Search for the cell housing the specified text and yield its [x, y] center coordinate. 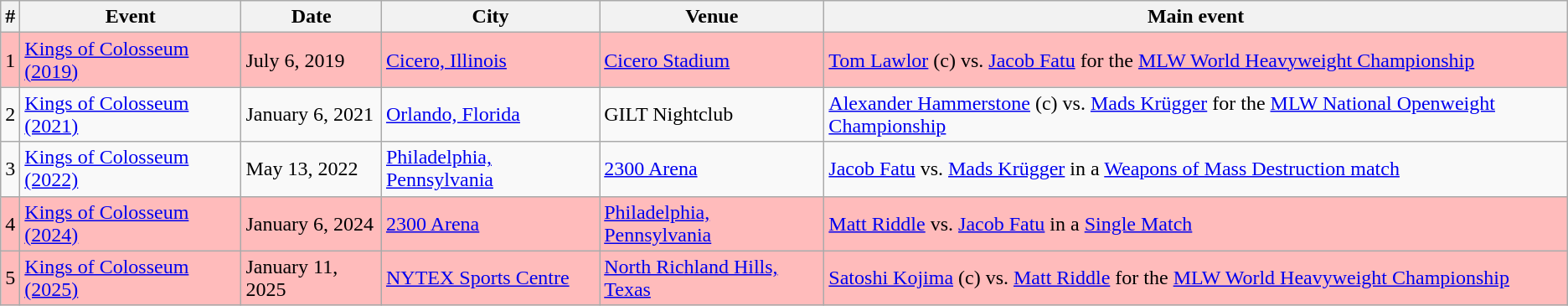
January 6, 2024 [312, 223]
Jacob Fatu vs. Mads Krügger in a Weapons of Mass Destruction match [1196, 169]
North Richland Hills, Texas [712, 278]
2 [10, 114]
NYTEX Sports Centre [490, 278]
Tom Lawlor (c) vs. Jacob Fatu for the MLW World Heavyweight Championship [1196, 60]
Satoshi Kojima (c) vs. Matt Riddle for the MLW World Heavyweight Championship [1196, 278]
Kings of Colosseum (2022) [131, 169]
GILT Nightclub [712, 114]
Cicero, Illinois [490, 60]
Kings of Colosseum (2021) [131, 114]
Matt Riddle vs. Jacob Fatu in a Single Match [1196, 223]
# [10, 17]
Alexander Hammerstone (c) vs. Mads Krügger for the MLW National Openweight Championship [1196, 114]
4 [10, 223]
May 13, 2022 [312, 169]
Kings of Colosseum (2025) [131, 278]
Kings of Colosseum (2019) [131, 60]
Venue [712, 17]
Cicero Stadium [712, 60]
5 [10, 278]
January 11, 2025 [312, 278]
Orlando, Florida [490, 114]
Date [312, 17]
July 6, 2019 [312, 60]
Event [131, 17]
Main event [1196, 17]
City [490, 17]
Kings of Colosseum (2024) [131, 223]
January 6, 2021 [312, 114]
1 [10, 60]
3 [10, 169]
